From the cell containing the given text, extract its center point as [x, y] coordinate. 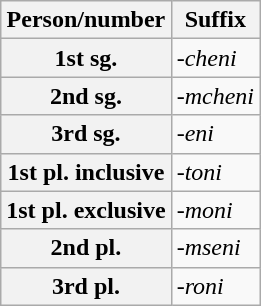
1st pl. exclusive [86, 210]
Suffix [215, 20]
Person/number [86, 20]
-eni [215, 134]
1st pl. inclusive [86, 172]
2nd pl. [86, 248]
-mcheni [215, 96]
1st sg. [86, 58]
-roni [215, 286]
-moni [215, 210]
3rd pl. [86, 286]
-mseni [215, 248]
-toni [215, 172]
3rd sg. [86, 134]
2nd sg. [86, 96]
-cheni [215, 58]
